Capture the cell that displays the provided text and extract its [X, Y] central coordinate. 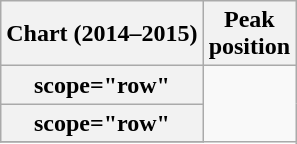
Chart (2014–2015) [102, 34]
Peakposition [249, 34]
